Pinpoint the cell where the given text exists, returning its (X, Y) midpoint coordinate. 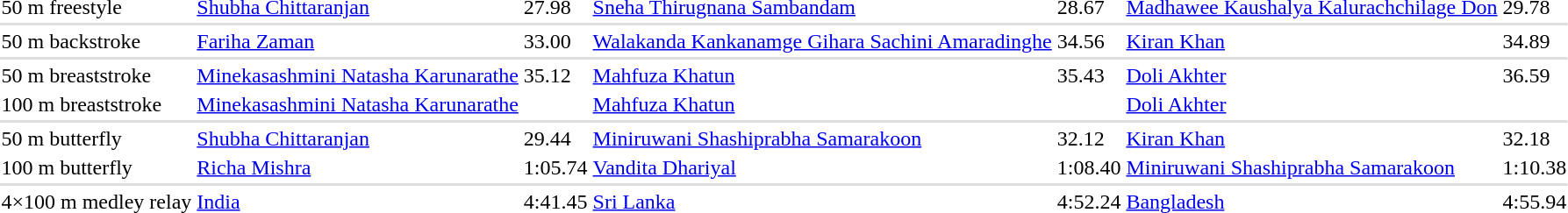
34.89 (1535, 41)
100 m butterfly (97, 167)
Richa Mishra (358, 167)
33.00 (555, 41)
34.56 (1089, 41)
Shubha Chittaranjan (358, 138)
Fariha Zaman (358, 41)
29.44 (555, 138)
32.12 (1089, 138)
Walakanda Kankanamge Gihara Sachini Amaradinghe (822, 41)
100 m breaststroke (97, 104)
36.59 (1535, 75)
1:08.40 (1089, 167)
Vandita Dhariyal (822, 167)
50 m breaststroke (97, 75)
1:10.38 (1535, 167)
50 m backstroke (97, 41)
35.12 (555, 75)
35.43 (1089, 75)
1:05.74 (555, 167)
50 m butterfly (97, 138)
32.18 (1535, 138)
